Find where the given text appears and provide that cell's center as [X, Y] coordinate. 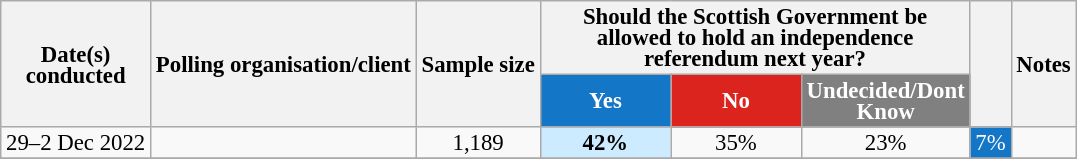
42% [606, 143]
Should the Scottish Government be allowed to hold an independence referendum next year? [755, 38]
Undecided/Dont Know [886, 102]
Notes [1044, 64]
No [736, 102]
1,189 [478, 143]
Sample size [478, 64]
29–2 Dec 2022 [76, 143]
23% [886, 143]
Date(s)conducted [76, 64]
7% [990, 143]
Polling organisation/client [284, 64]
35% [736, 143]
Yes [606, 102]
